From the cell containing the given text, extract its center point as (X, Y) coordinate. 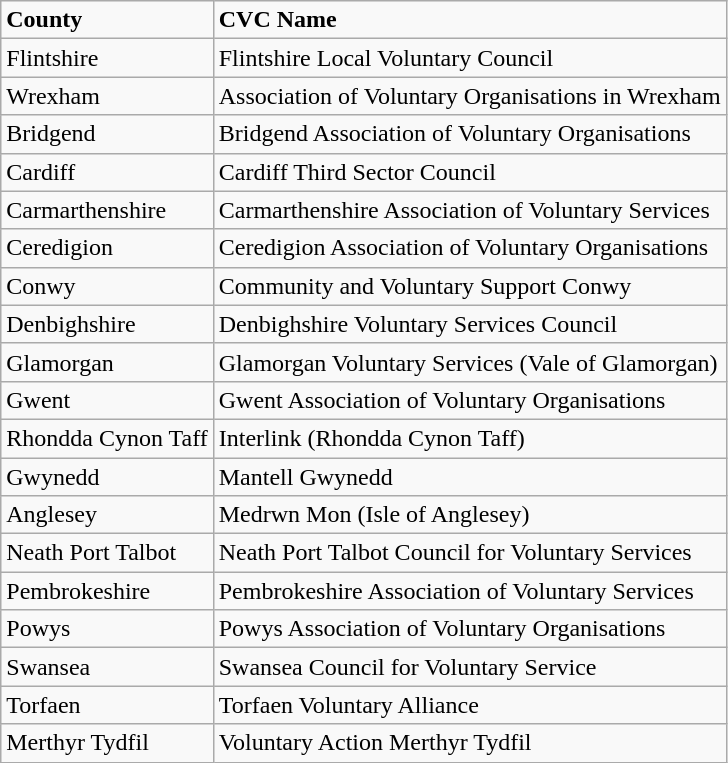
Community and Voluntary Support Conwy (470, 286)
Gwent Association of Voluntary Organisations (470, 400)
Glamorgan Voluntary Services (Vale of Glamorgan) (470, 362)
Association of Voluntary Organisations in Wrexham (470, 96)
Denbighshire Voluntary Services Council (470, 324)
Gwynedd (107, 477)
Glamorgan (107, 362)
Ceredigion (107, 248)
Flintshire Local Voluntary Council (470, 58)
Voluntary Action Merthyr Tydfil (470, 743)
Powys (107, 629)
Gwent (107, 400)
Mantell Gwynedd (470, 477)
Torfaen (107, 705)
Wrexham (107, 96)
Rhondda Cynon Taff (107, 438)
Swansea (107, 667)
Merthyr Tydfil (107, 743)
Denbighshire (107, 324)
County (107, 20)
Cardiff (107, 172)
Anglesey (107, 515)
Swansea Council for Voluntary Service (470, 667)
Neath Port Talbot Council for Voluntary Services (470, 553)
Pembrokeshire Association of Voluntary Services (470, 591)
Powys Association of Voluntary Organisations (470, 629)
Carmarthenshire Association of Voluntary Services (470, 210)
Conwy (107, 286)
Cardiff Third Sector Council (470, 172)
Neath Port Talbot (107, 553)
Torfaen Voluntary Alliance (470, 705)
Bridgend Association of Voluntary Organisations (470, 134)
Medrwn Mon (Isle of Anglesey) (470, 515)
Carmarthenshire (107, 210)
Interlink (Rhondda Cynon Taff) (470, 438)
Flintshire (107, 58)
Ceredigion Association of Voluntary Organisations (470, 248)
Bridgend (107, 134)
CVC Name (470, 20)
Pembrokeshire (107, 591)
